Output the [X, Y] coordinate of the center of the cell containing the given text.  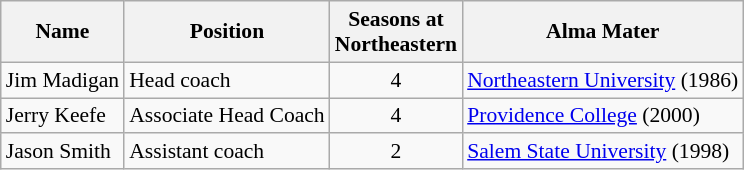
Jim Madigan [62, 80]
Alma Mater [602, 32]
Assistant coach [227, 152]
Jason Smith [62, 152]
Northeastern University (1986) [602, 80]
Seasons atNortheastern [396, 32]
Associate Head Coach [227, 116]
Providence College (2000) [602, 116]
Name [62, 32]
Position [227, 32]
2 [396, 152]
Salem State University (1998) [602, 152]
Jerry Keefe [62, 116]
Head coach [227, 80]
